Detect which cell encompasses the target text, then output its [x, y] center coordinate. 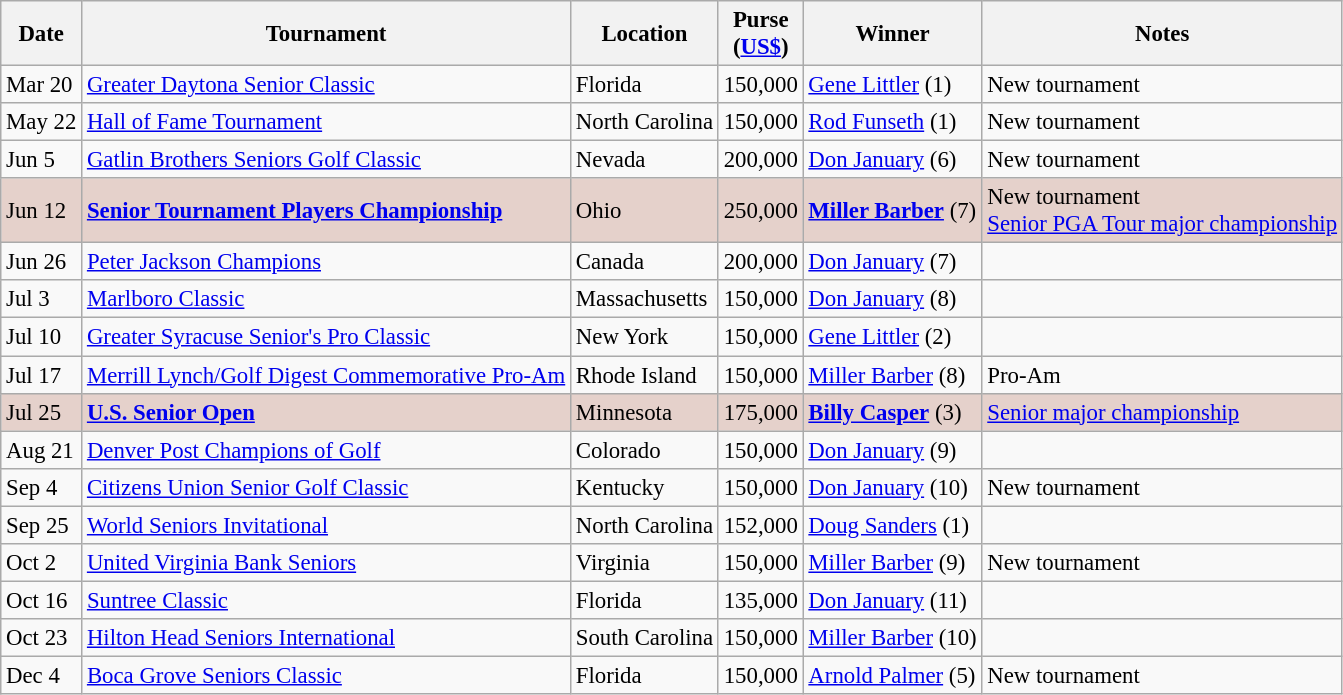
Location [645, 34]
Dec 4 [42, 675]
Miller Barber (7) [892, 210]
Don January (8) [892, 299]
Minnesota [645, 412]
May 22 [42, 122]
Senior Tournament Players Championship [326, 210]
Greater Daytona Senior Classic [326, 85]
250,000 [760, 210]
Massachusetts [645, 299]
Arnold Palmer (5) [892, 675]
U.S. Senior Open [326, 412]
Doug Sanders (1) [892, 525]
Boca Grove Seniors Classic [326, 675]
World Seniors Invitational [326, 525]
Don January (10) [892, 487]
Marlboro Classic [326, 299]
Oct 2 [42, 563]
Hilton Head Seniors International [326, 638]
Don January (11) [892, 600]
Miller Barber (8) [892, 375]
Don January (9) [892, 450]
New York [645, 337]
Jun 12 [42, 210]
Rod Funseth (1) [892, 122]
Pro-Am [1162, 375]
Notes [1162, 34]
Gene Littler (2) [892, 337]
152,000 [760, 525]
Greater Syracuse Senior's Pro Classic [326, 337]
Date [42, 34]
Citizens Union Senior Golf Classic [326, 487]
Canada [645, 262]
Virginia [645, 563]
Suntree Classic [326, 600]
Nevada [645, 160]
Mar 20 [42, 85]
United Virginia Bank Seniors [326, 563]
Hall of Fame Tournament [326, 122]
Gene Littler (1) [892, 85]
South Carolina [645, 638]
Jun 26 [42, 262]
Jul 17 [42, 375]
Jul 10 [42, 337]
Jun 5 [42, 160]
135,000 [760, 600]
Senior major championship [1162, 412]
Sep 25 [42, 525]
Oct 23 [42, 638]
Kentucky [645, 487]
Miller Barber (9) [892, 563]
Miller Barber (10) [892, 638]
Tournament [326, 34]
Rhode Island [645, 375]
Billy Casper (3) [892, 412]
Don January (6) [892, 160]
Gatlin Brothers Seniors Golf Classic [326, 160]
Denver Post Champions of Golf [326, 450]
Ohio [645, 210]
Oct 16 [42, 600]
Aug 21 [42, 450]
Purse(US$) [760, 34]
175,000 [760, 412]
Jul 25 [42, 412]
Sep 4 [42, 487]
Colorado [645, 450]
Jul 3 [42, 299]
New tournamentSenior PGA Tour major championship [1162, 210]
Merrill Lynch/Golf Digest Commemorative Pro-Am [326, 375]
Peter Jackson Champions [326, 262]
Winner [892, 34]
Don January (7) [892, 262]
